From the cell containing the given text, extract its center point as [x, y] coordinate. 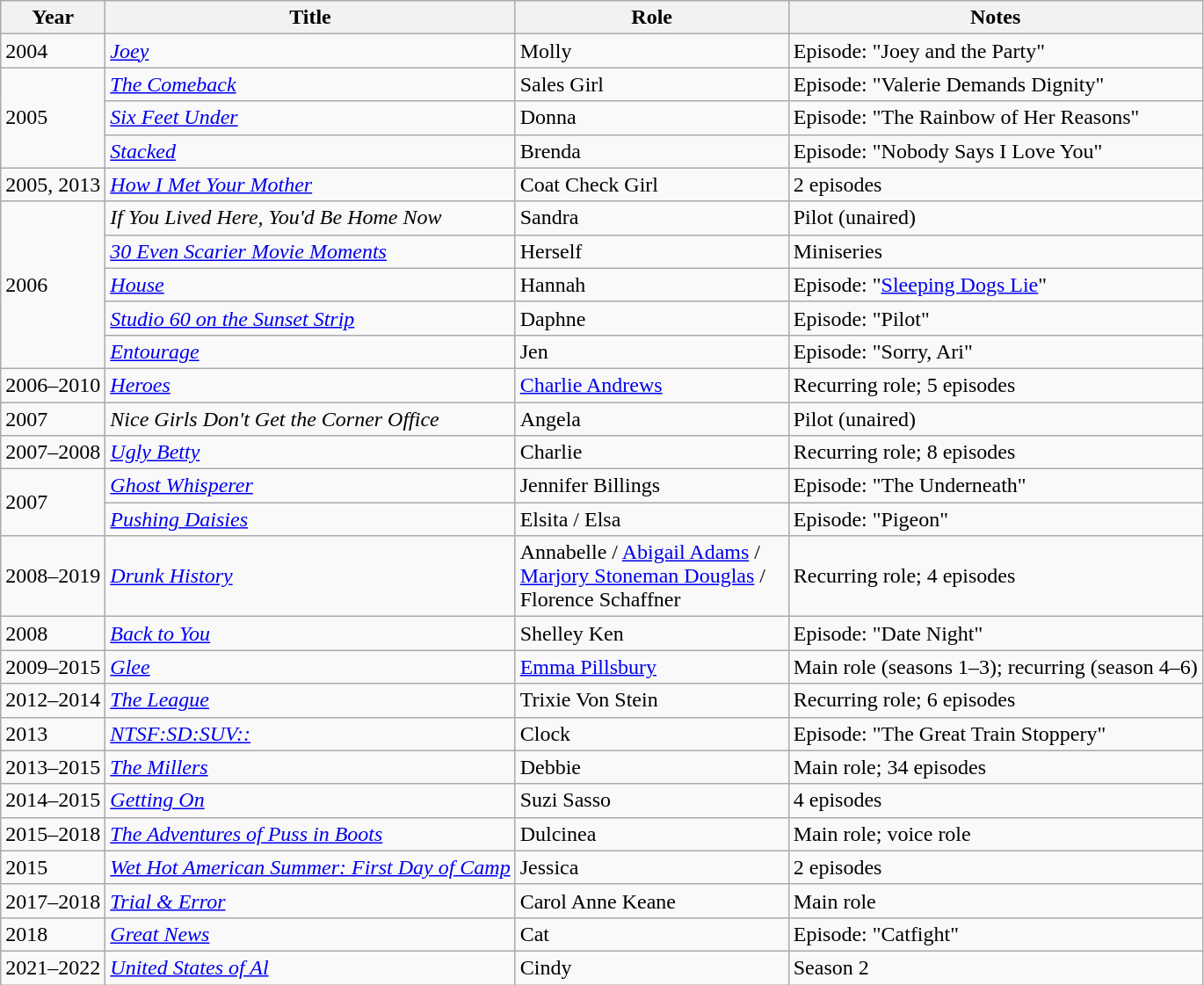
Glee [310, 667]
Coat Check Girl [652, 185]
Ugly Betty [310, 453]
30 Even Scarier Movie Moments [310, 251]
Notes [995, 18]
Molly [652, 51]
United States of Al [310, 967]
Year [53, 18]
Charlie [652, 453]
2006 [53, 285]
Herself [652, 251]
If You Lived Here, You'd Be Home Now [310, 218]
2015–2018 [53, 834]
NTSF:SD:SUV:: [310, 734]
Emma Pillsbury [652, 667]
Episode: "The Underneath" [995, 486]
Heroes [310, 385]
The League [310, 700]
Dulcinea [652, 834]
2015 [53, 867]
Cat [652, 934]
Miniseries [995, 251]
Pushing Daisies [310, 519]
Recurring role; 4 episodes [995, 576]
Brenda [652, 151]
Stacked [310, 151]
Nice Girls Don't Get the Corner Office [310, 419]
2004 [53, 51]
Episode: "Nobody Says I Love You" [995, 151]
2018 [53, 934]
The Adventures of Puss in Boots [310, 834]
Episode: "Valerie Demands Dignity" [995, 84]
Back to You [310, 634]
Episode: "Sorry, Ari" [995, 351]
Jen [652, 351]
Six Feet Under [310, 118]
2009–2015 [53, 667]
Recurring role; 6 episodes [995, 700]
Trial & Error [310, 901]
The Millers [310, 767]
Main role; 34 episodes [995, 767]
Donna [652, 118]
Episode: "Pilot" [995, 318]
Main role [995, 901]
2008 [53, 634]
Cindy [652, 967]
Angela [652, 419]
2014–2015 [53, 800]
2013–2015 [53, 767]
Ghost Whisperer [310, 486]
Jennifer Billings [652, 486]
Studio 60 on the Sunset Strip [310, 318]
Episode: "Catfight" [995, 934]
House [310, 285]
Sales Girl [652, 84]
2005, 2013 [53, 185]
2013 [53, 734]
Great News [310, 934]
Main role (seasons 1–3); recurring (season 4–6) [995, 667]
Season 2 [995, 967]
Episode: "Joey and the Party" [995, 51]
2008–2019 [53, 576]
Debbie [652, 767]
Title [310, 18]
Episode: "Sleeping Dogs Lie" [995, 285]
Elsita / Elsa [652, 519]
How I Met Your Mother [310, 185]
Role [652, 18]
Entourage [310, 351]
2021–2022 [53, 967]
2017–2018 [53, 901]
Hannah [652, 285]
Joey [310, 51]
Getting On [310, 800]
Wet Hot American Summer: First Day of Camp [310, 867]
Shelley Ken [652, 634]
Trixie Von Stein [652, 700]
2012–2014 [53, 700]
Episode: "Date Night" [995, 634]
Annabelle / Abigail Adams / Marjory Stoneman Douglas / Florence Schaffner [652, 576]
Drunk History [310, 576]
Daphne [652, 318]
Episode: "The Great Train Stoppery" [995, 734]
Recurring role; 8 episodes [995, 453]
Recurring role; 5 episodes [995, 385]
Carol Anne Keane [652, 901]
The Comeback [310, 84]
Main role; voice role [995, 834]
Episode: "Pigeon" [995, 519]
4 episodes [995, 800]
2006–2010 [53, 385]
Sandra [652, 218]
Suzi Sasso [652, 800]
Episode: "The Rainbow of Her Reasons" [995, 118]
2007–2008 [53, 453]
2005 [53, 118]
Charlie Andrews [652, 385]
Clock [652, 734]
Jessica [652, 867]
